Find where the given text appears and provide that cell's center as (X, Y) coordinate. 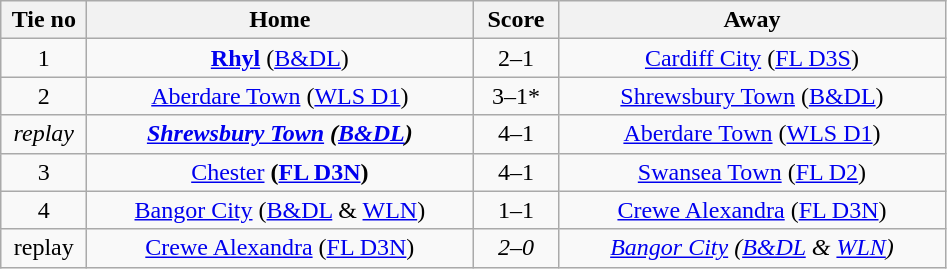
Tie no (44, 20)
3–1* (516, 96)
2–1 (516, 58)
1 (44, 58)
Away (752, 20)
3 (44, 172)
2 (44, 96)
2–0 (516, 248)
Cardiff City (FL D3S) (752, 58)
Chester (FL D3N) (280, 172)
Score (516, 20)
Rhyl (B&DL) (280, 58)
Home (280, 20)
4 (44, 210)
1–1 (516, 210)
Swansea Town (FL D2) (752, 172)
